For the text-containing cell, return its midpoint in (x, y) coordinate format. 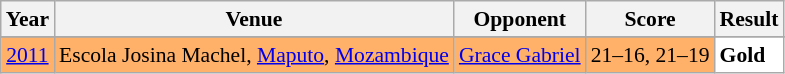
Escola Josina Machel, Maputo, Mozambique (254, 55)
2011 (28, 55)
Year (28, 19)
Gold (750, 55)
Result (750, 19)
Grace Gabriel (520, 55)
Opponent (520, 19)
Score (650, 19)
Venue (254, 19)
21–16, 21–19 (650, 55)
